Provide the [x, y] coordinate of the cell's center where the given text is located.  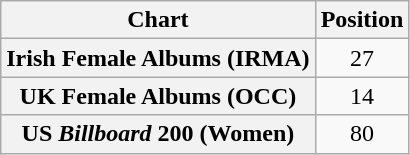
Position [362, 20]
Chart [158, 20]
UK Female Albums (OCC) [158, 96]
14 [362, 96]
US Billboard 200 (Women) [158, 134]
80 [362, 134]
27 [362, 58]
Irish Female Albums (IRMA) [158, 58]
